Find where the given text appears and provide that cell's center as (x, y) coordinate. 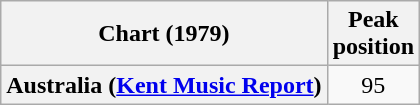
Chart (1979) (164, 34)
Peakposition (373, 34)
95 (373, 85)
Australia (Kent Music Report) (164, 85)
